Output the (X, Y) coordinate of the center of the cell containing the given text.  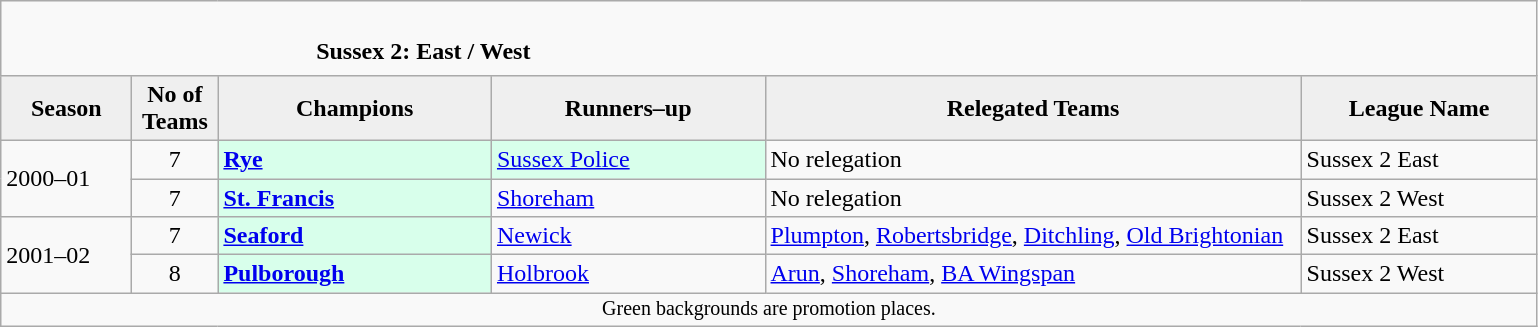
Arun, Shoreham, BA Wingspan (1033, 274)
Champions (355, 108)
Runners–up (628, 108)
Holbrook (628, 274)
Sussex Police (628, 159)
Pulborough (355, 274)
Rye (355, 159)
Seaford (355, 236)
2001–02 (66, 255)
Shoreham (628, 197)
No of Teams (175, 108)
Season (66, 108)
League Name (1419, 108)
Green backgrounds are promotion places. (769, 310)
2000–01 (66, 178)
Plumpton, Robertsbridge, Ditchling, Old Brightonian (1033, 236)
St. Francis (355, 197)
Newick (628, 236)
8 (175, 274)
Relegated Teams (1033, 108)
